Output the (x, y) coordinate of the center of the cell containing the given text.  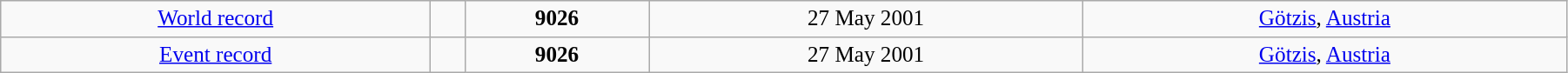
World record (216, 19)
Event record (216, 55)
